Detect which cell encompasses the target text, then output its [x, y] center coordinate. 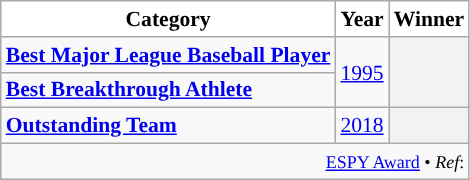
ESPY Award • Ref: [235, 162]
Outstanding Team [168, 126]
2018 [362, 126]
1995 [362, 72]
Best Breakthrough Athlete [168, 90]
Year [362, 19]
Best Major League Baseball Player [168, 55]
Winner [430, 19]
Category [168, 19]
